Capture the cell that displays the provided text and extract its (x, y) central coordinate. 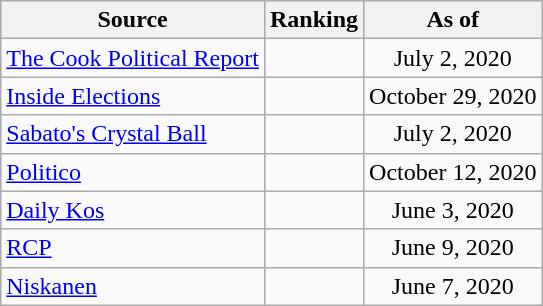
June 9, 2020 (453, 248)
Politico (133, 172)
The Cook Political Report (133, 58)
Sabato's Crystal Ball (133, 134)
October 12, 2020 (453, 172)
June 7, 2020 (453, 286)
RCP (133, 248)
Inside Elections (133, 96)
October 29, 2020 (453, 96)
Ranking (314, 20)
June 3, 2020 (453, 210)
Daily Kos (133, 210)
Niskanen (133, 286)
As of (453, 20)
Source (133, 20)
